For the text-containing cell, return its midpoint in [X, Y] coordinate format. 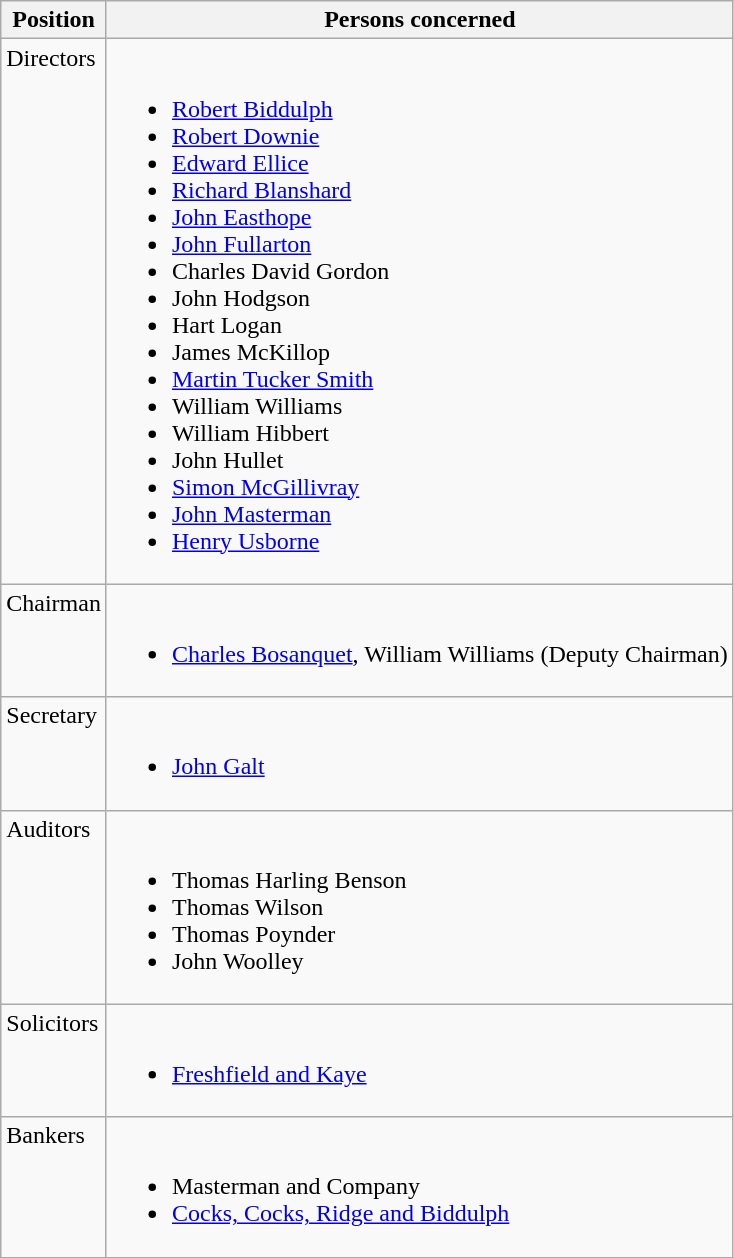
Directors [54, 312]
Freshfield and Kaye [420, 1060]
Position [54, 20]
John Galt [420, 754]
Bankers [54, 1187]
Auditors [54, 907]
Masterman and CompanyCocks, Cocks, Ridge and Biddulph [420, 1187]
Charles Bosanquet, William Williams (Deputy Chairman) [420, 640]
Secretary [54, 754]
Chairman [54, 640]
Solicitors [54, 1060]
Thomas Harling BensonThomas WilsonThomas PoynderJohn Woolley [420, 907]
Persons concerned [420, 20]
